Return the (x, y) coordinate for the center point of the cell that contains the specified text.  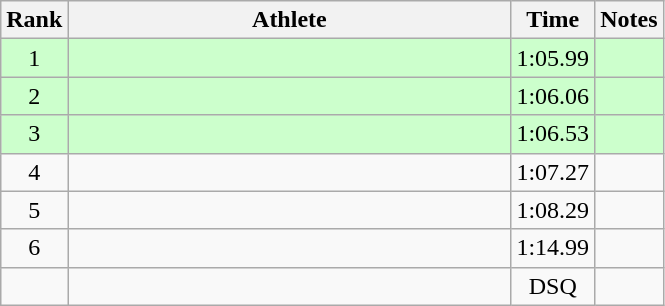
Time (553, 20)
Notes (629, 20)
DSQ (553, 286)
3 (34, 134)
1:14.99 (553, 248)
1:08.29 (553, 210)
Rank (34, 20)
1 (34, 58)
6 (34, 248)
Athlete (290, 20)
1:07.27 (553, 172)
5 (34, 210)
1:06.53 (553, 134)
1:06.06 (553, 96)
1:05.99 (553, 58)
4 (34, 172)
2 (34, 96)
